Capture the cell that displays the provided text and extract its (x, y) central coordinate. 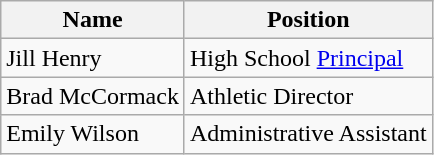
Athletic Director (308, 96)
Brad McCormack (93, 96)
Name (93, 20)
Administrative Assistant (308, 134)
Position (308, 20)
High School Principal (308, 58)
Jill Henry (93, 58)
Emily Wilson (93, 134)
